From the cell containing the given text, extract its center point as [x, y] coordinate. 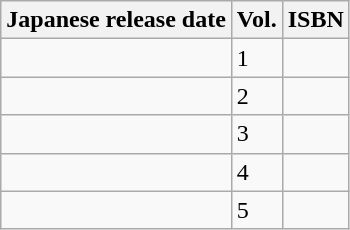
ISBN [316, 20]
1 [256, 58]
Japanese release date [116, 20]
3 [256, 134]
2 [256, 96]
5 [256, 210]
Vol. [256, 20]
4 [256, 172]
